Identify which cell holds the provided text, then report its [X, Y] central coordinate. 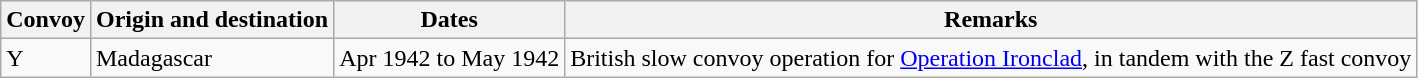
Y [46, 58]
British slow convoy operation for Operation Ironclad, in tandem with the Z fast convoy [991, 58]
Remarks [991, 20]
Convoy [46, 20]
Dates [450, 20]
Apr 1942 to May 1942 [450, 58]
Origin and destination [212, 20]
Madagascar [212, 58]
